Locate the cell with the specified text and output its [X, Y] center coordinate. 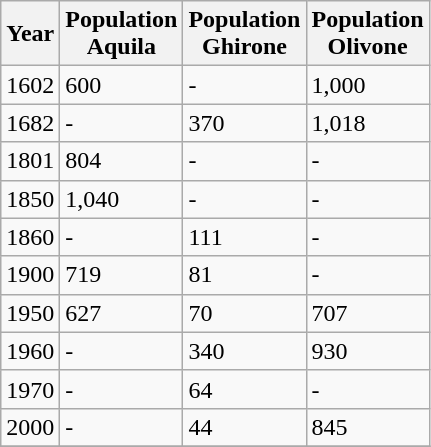
1602 [30, 85]
1682 [30, 123]
1801 [30, 161]
Year [30, 34]
719 [122, 275]
1950 [30, 313]
600 [122, 85]
70 [244, 313]
44 [244, 427]
845 [368, 427]
930 [368, 351]
1,040 [122, 199]
1,000 [368, 85]
2000 [30, 427]
627 [122, 313]
1900 [30, 275]
64 [244, 389]
1960 [30, 351]
111 [244, 237]
Population Olivone [368, 34]
81 [244, 275]
804 [122, 161]
1970 [30, 389]
370 [244, 123]
Population Ghirone [244, 34]
707 [368, 313]
1,018 [368, 123]
Population Aquila [122, 34]
1860 [30, 237]
1850 [30, 199]
340 [244, 351]
